Find where the given text appears and provide that cell's center as [x, y] coordinate. 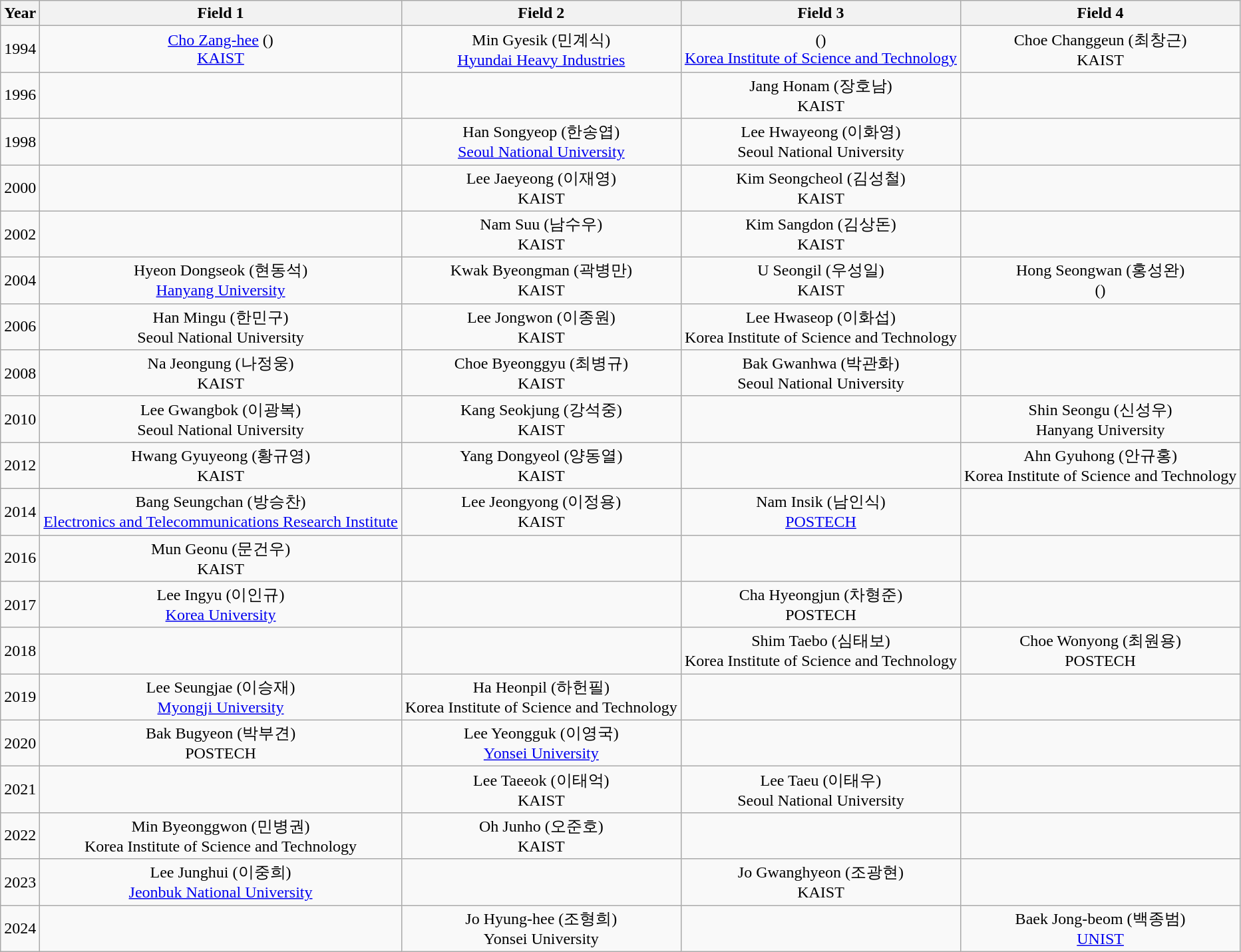
Cha Hyeongjun (차형준)POSTECH [820, 605]
Baek Jong-beom (백종범)UNIST [1101, 928]
Choe Changgeun (최창근)KAIST [1101, 49]
Lee Yeongguk (이영국)Yonsei University [541, 743]
Han Songyeop (한송엽)Seoul National University [541, 142]
Lee Ingyu (이인규)Korea University [221, 605]
Lee Hwayeong (이화영)Seoul National University [820, 142]
Kim Seongcheol (김성철)KAIST [820, 188]
1996 [20, 95]
2017 [20, 605]
Lee Taeeok (이태억)KAIST [541, 790]
Bak Bugyeon (박부견)POSTECH [221, 743]
Jo Gwanghyeon (조광현)KAIST [820, 882]
Lee Jaeyeong (이재영)KAIST [541, 188]
Min Gyesik (민계식)Hyundai Heavy Industries [541, 49]
Jang Honam (장호남)KAIST [820, 95]
2006 [20, 327]
Jo Hyung-hee (조형희)Yonsei University [541, 928]
Ha Heonpil (하헌필)Korea Institute of Science and Technology [541, 697]
Min Byeonggwon (민병권)Korea Institute of Science and Technology [221, 836]
2010 [20, 419]
2008 [20, 373]
Yang Dongyeol (양동열)KAIST [541, 466]
Nam Suu (남수우)KAIST [541, 234]
Field 2 [541, 13]
Shin Seongu (신성우)Hanyang University [1101, 419]
Year [20, 13]
Kwak Byeongman (곽병만)KAIST [541, 281]
1994 [20, 49]
Choe Wonyong (최원용)POSTECH [1101, 651]
U Seongil (우성일)KAIST [820, 281]
Nam Insik (남인식)POSTECH [820, 512]
2014 [20, 512]
Lee Jeongyong (이정용)KAIST [541, 512]
2004 [20, 281]
Hwang Gyuyeong (황규영)KAIST [221, 466]
Hyeon Dongseok (현동석)Hanyang University [221, 281]
Field 4 [1101, 13]
Lee Seungjae (이승재)Myongji University [221, 697]
Cho Zang-hee ()KAIST [221, 49]
Bang Seungchan (방승찬)Electronics and Telecommunications Research Institute [221, 512]
Kim Sangdon (김상돈)KAIST [820, 234]
Hong Seongwan (홍성완)() [1101, 281]
2022 [20, 836]
Lee Gwangbok (이광복)Seoul National University [221, 419]
Kang Seokjung (강석중)KAIST [541, 419]
Ahn Gyuhong (안규홍)Korea Institute of Science and Technology [1101, 466]
Lee Jongwon (이종원)KAIST [541, 327]
2016 [20, 558]
2024 [20, 928]
Shim Taebo (심태보)Korea Institute of Science and Technology [820, 651]
1998 [20, 142]
Field 3 [820, 13]
2000 [20, 188]
Lee Hwaseop (이화섭)Korea Institute of Science and Technology [820, 327]
2021 [20, 790]
2002 [20, 234]
Mun Geonu (문건우)KAIST [221, 558]
2018 [20, 651]
Han Mingu (한민구)Seoul National University [221, 327]
2019 [20, 697]
Lee Junghui (이중희)Jeonbuk National University [221, 882]
Oh Junho (오준호)KAIST [541, 836]
Na Jeongung (나정웅)KAIST [221, 373]
Lee Taeu (이태우)Seoul National University [820, 790]
2023 [20, 882]
2012 [20, 466]
2020 [20, 743]
Bak Gwanhwa (박관화)Seoul National University [820, 373]
()Korea Institute of Science and Technology [820, 49]
Choe Byeonggyu (최병규)KAIST [541, 373]
Field 1 [221, 13]
